From the cell containing the given text, extract its center point as (x, y) coordinate. 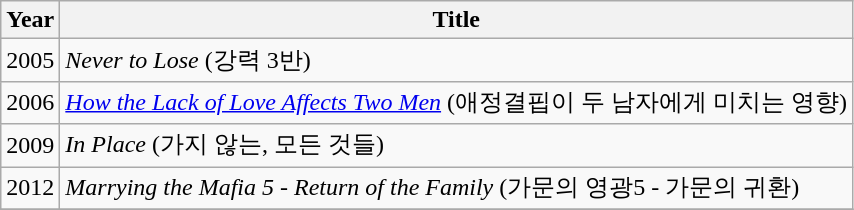
2005 (30, 60)
Marrying the Mafia 5 - Return of the Family (가문의 영광5 - 가문의 귀환) (456, 188)
2006 (30, 102)
How the Lack of Love Affects Two Men (애정결핍이 두 남자에게 미치는 영향) (456, 102)
In Place (가지 않는, 모든 것들) (456, 146)
2012 (30, 188)
Year (30, 20)
2009 (30, 146)
Title (456, 20)
Never to Lose (강력 3반) (456, 60)
